Capture the cell that displays the provided text and extract its [X, Y] central coordinate. 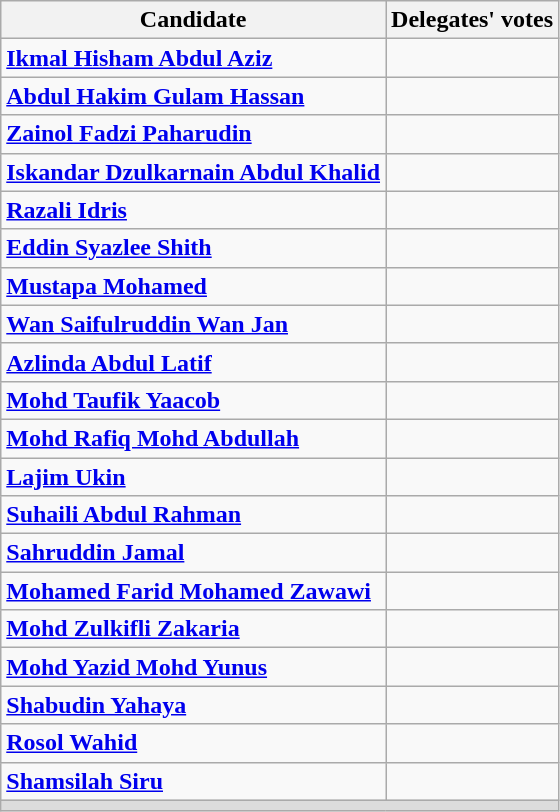
Zainol Fadzi Paharudin [194, 134]
Mohamed Farid Mohamed Zawawi [194, 591]
Suhaili Abdul Rahman [194, 515]
Mohd Zulkifli Zakaria [194, 629]
Razali Idris [194, 210]
Rosol Wahid [194, 743]
Candidate [194, 20]
Mohd Taufik Yaacob [194, 400]
Iskandar Dzulkarnain Abdul Khalid [194, 172]
Delegates' votes [472, 20]
Shabudin Yahaya [194, 705]
Lajim Ukin [194, 477]
Mustapa Mohamed [194, 286]
Mohd Rafiq Mohd Abdullah [194, 438]
Wan Saifulruddin Wan Jan [194, 324]
Abdul Hakim Gulam Hassan [194, 96]
Eddin Syazlee Shith [194, 248]
Shamsilah Siru [194, 781]
Mohd Yazid Mohd Yunus [194, 667]
Ikmal Hisham Abdul Aziz [194, 58]
Azlinda Abdul Latif [194, 362]
Sahruddin Jamal [194, 553]
